Search for the cell housing the specified text and yield its [X, Y] center coordinate. 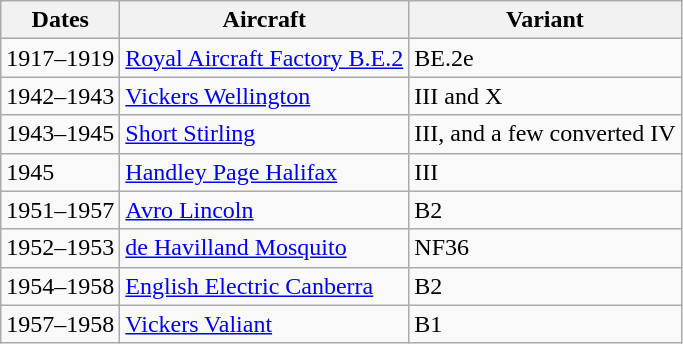
Royal Aircraft Factory B.E.2 [264, 58]
de Havilland Mosquito [264, 248]
BE.2e [545, 58]
1954–1958 [60, 286]
1942–1943 [60, 96]
NF36 [545, 248]
Aircraft [264, 20]
1945 [60, 172]
III [545, 172]
1917–1919 [60, 58]
1951–1957 [60, 210]
English Electric Canberra [264, 286]
Vickers Valiant [264, 324]
B1 [545, 324]
III, and a few converted IV [545, 134]
Avro Lincoln [264, 210]
Dates [60, 20]
Short Stirling [264, 134]
Handley Page Halifax [264, 172]
Variant [545, 20]
1943–1945 [60, 134]
III and X [545, 96]
1957–1958 [60, 324]
Vickers Wellington [264, 96]
1952–1953 [60, 248]
